Return the (X, Y) coordinate for the center point of the cell that contains the specified text.  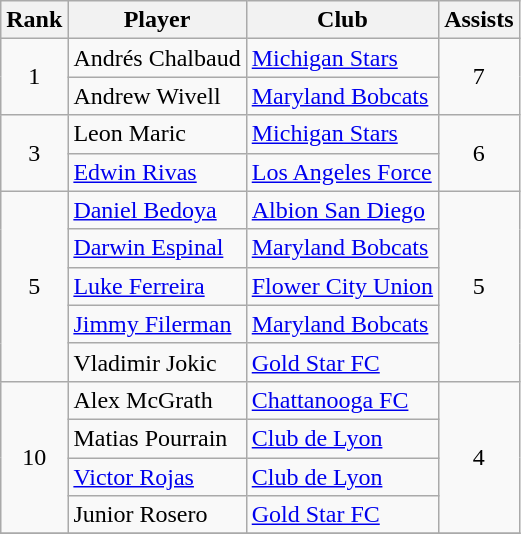
Victor Rojas (157, 477)
Flower City Union (342, 286)
Jimmy Filerman (157, 324)
Darwin Espinal (157, 248)
Junior Rosero (157, 515)
Leon Maric (157, 134)
3 (34, 153)
4 (479, 457)
Chattanooga FC (342, 400)
Luke Ferreira (157, 286)
10 (34, 457)
Vladimir Jokic (157, 362)
Andrés Chalbaud (157, 58)
Daniel Bedoya (157, 210)
Edwin Rivas (157, 172)
Assists (479, 20)
Andrew Wivell (157, 96)
Albion San Diego (342, 210)
Matias Pourrain (157, 438)
6 (479, 153)
7 (479, 77)
Rank (34, 20)
1 (34, 77)
Alex McGrath (157, 400)
Player (157, 20)
Club (342, 20)
Los Angeles Force (342, 172)
